Search for the cell housing the specified text and yield its (X, Y) center coordinate. 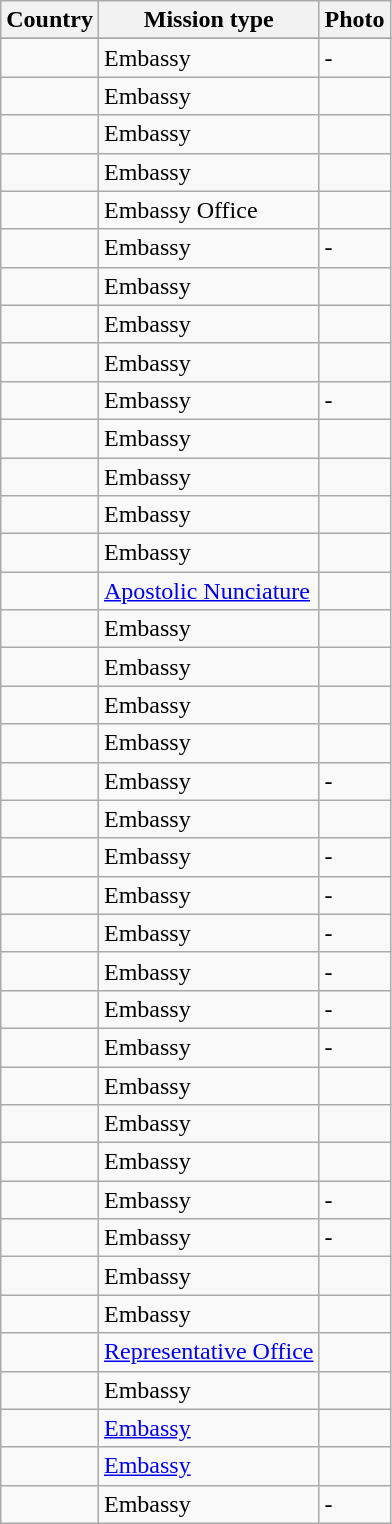
Mission type (208, 20)
Apostolic Nunciature (208, 591)
Photo (354, 20)
Country (50, 20)
Representative Office (208, 1352)
Embassy Office (208, 210)
